Scan for the cell matching the given text and deliver its (x, y) coordinate at center. 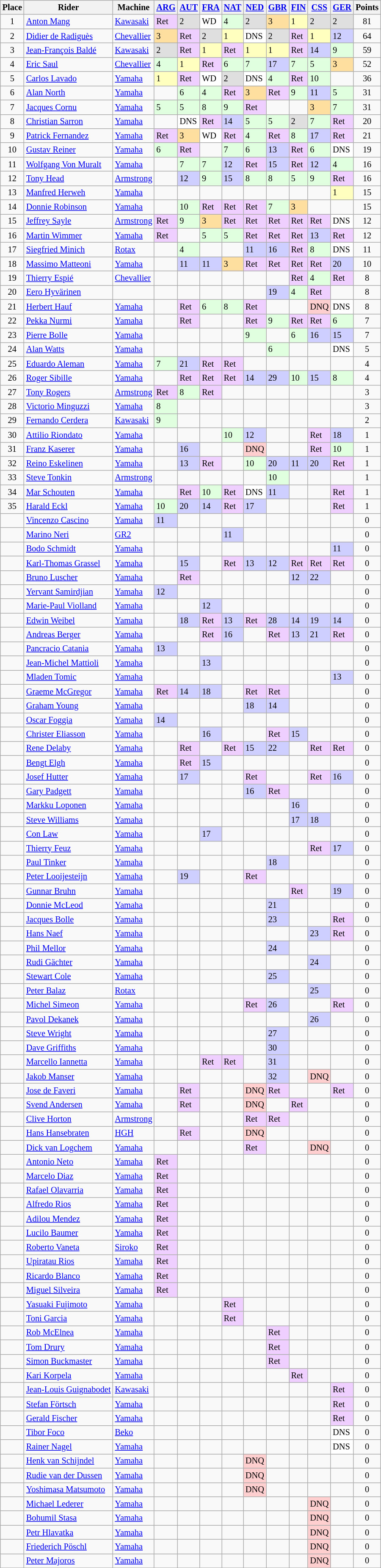
Toni Garcia (69, 1319)
Points (367, 7)
Bodo Schmidt (69, 549)
Thierry Feuz (69, 848)
Gunnar Bruhn (69, 891)
Peter Balaz (69, 991)
Mladen Tomic (69, 677)
Yervant Samirdjian (69, 592)
Steve Williams (69, 820)
Jeffrey Sayle (69, 221)
GER (342, 7)
Bohumil Stasa (69, 1518)
Hans Naef (69, 934)
Adilou Mendez (69, 1219)
33 (12, 478)
FRA (211, 7)
Yoshimasa Matsumoto (69, 1490)
Patrick Fernandez (69, 136)
Rudie van der Dussen (69, 1475)
Rafael Olavarria (69, 1190)
Upiratau Rios (69, 1261)
Phil Mellor (69, 948)
Antonio Neto (69, 1161)
Didier de Radiguès (69, 36)
Dick van Logchem (69, 1148)
Wolfgang Von Muralt (69, 164)
Herbert Hauf (69, 307)
Marcello Iannetta (69, 1062)
Petr Hlavatka (69, 1532)
Rainer Nagel (69, 1447)
Rene Delaby (69, 748)
Rider (69, 7)
52 (367, 64)
36 (367, 79)
Jakob Manser (69, 1076)
Martin Wimmer (69, 235)
Rob McElnea (69, 1333)
Christer Eliasson (69, 734)
Massimo Matteoni (69, 264)
Manfred Herweh (69, 193)
FIN (299, 7)
Donnie McLeod (69, 905)
Michael Lederer (69, 1504)
GBR (278, 7)
Eero Hyvärinen (69, 292)
Roger Sibille (69, 378)
Lucilo Baumer (69, 1233)
Yasuaki Fujimoto (69, 1304)
Peter Looijesteijn (69, 877)
Jean-Michel Mattioli (69, 663)
Pekka Nurmi (69, 321)
59 (367, 50)
Victorio Minguzzi (69, 407)
Anton Mang (69, 22)
Reino Eskelinen (69, 463)
Vincenzo Cascino (69, 520)
GR2 (133, 535)
Hans Hansebraten (69, 1133)
NAT (233, 7)
81 (367, 22)
Bengt Elgh (69, 763)
Miguel Silveira (69, 1290)
Thierry Espié (69, 278)
35 (12, 506)
Gustav Reiner (69, 150)
Christian Sarron (69, 122)
Fernando Cerdera (69, 420)
AUT (189, 7)
Bruno Luscher (69, 578)
Jacques Cornu (69, 107)
Dave Griffiths (69, 1048)
Mar Schouten (69, 492)
Graham Young (69, 706)
Siroko (133, 1247)
Rudi Gächter (69, 962)
Andreas Berger (69, 634)
Alan North (69, 93)
Carlos Lavado (69, 79)
Eric Saul (69, 64)
Markku Loponen (69, 805)
Beko (133, 1432)
Franz Kaserer (69, 449)
Kari Korpela (69, 1375)
Henk van Schijndel (69, 1461)
Gary Padgett (69, 791)
Edwin Weibel (69, 620)
Jean-Louis Guignabodet (69, 1390)
Con Law (69, 834)
Tibor Foco (69, 1432)
Steve Tonkin (69, 478)
Tony Head (69, 178)
Stewart Cole (69, 976)
HGH (133, 1133)
Eduardo Aleman (69, 364)
Attilio Riondato (69, 435)
Steve Wright (69, 1034)
Oscar Foggia (69, 720)
Pancracio Catania (69, 649)
Graeme McGregor (69, 691)
Jose de Faveri (69, 1090)
Donnie Robinson (69, 207)
Pavol Dekanek (69, 1019)
Svend Andersen (69, 1105)
Josef Hutter (69, 777)
Tony Rogers (69, 392)
Karl-Thomas Grassel (69, 563)
Alan Watts (69, 349)
Tom Drury (69, 1347)
Ricardo Blanco (69, 1276)
Place (12, 7)
Siegfried Minich (69, 249)
Michel Simeon (69, 1005)
NED (255, 7)
Gerald Fischer (69, 1418)
Marie-Paul Violland (69, 606)
Simon Buckmaster (69, 1361)
Clive Horton (69, 1119)
CSS (319, 7)
64 (367, 36)
Paul Tinker (69, 863)
Alfredo Rios (69, 1204)
Stefan Förtsch (69, 1404)
Jean-François Baldé (69, 50)
Friederich Pöschl (69, 1546)
Pierre Bolle (69, 335)
Jacques Bolle (69, 919)
Machine (133, 7)
Peter Majoros (69, 1561)
Harald Eckl (69, 506)
ARG (166, 7)
34 (12, 492)
Roberto Vaneta (69, 1247)
Marino Neri (69, 535)
Marcelo Diaz (69, 1176)
